Pinpoint the cell where the given text exists, returning its (X, Y) midpoint coordinate. 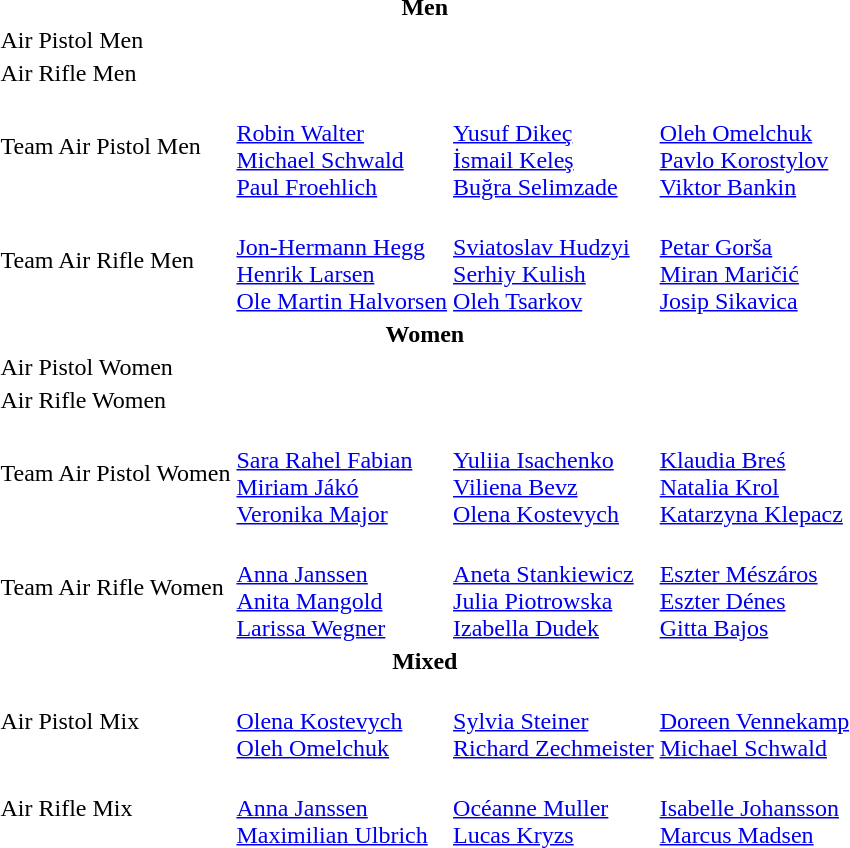
Aneta StankiewiczJulia PiotrowskaIzabella Dudek (554, 588)
Olena KostevychOleh Omelchuk (342, 721)
Jon-Hermann HeggHenrik LarsenOle Martin Halvorsen (342, 260)
Yusuf Dikeçİsmail KeleşBuğra Selimzade (554, 146)
Sara Rahel FabianMiriam JákóVeronika Major (342, 474)
Anna JanssenAnita MangoldLarissa Wegner (342, 588)
Yuliia IsachenkoViliena BevzOlena Kostevych (554, 474)
Robin WalterMichael SchwaldPaul Froehlich (342, 146)
Sviatoslav HudzyiSerhiy KulishOleh Tsarkov (554, 260)
Eszter MészárosEszter DénesGitta Bajos (754, 588)
Doreen VennekampMichael Schwald (754, 721)
Sylvia SteinerRichard Zechmeister (554, 721)
Klaudia BreśNatalia KrolKatarzyna Klepacz (754, 474)
Oleh OmelchukPavlo KorostylovViktor Bankin (754, 146)
Petar GoršaMiran MaričićJosip Sikavica (754, 260)
